Capture the cell that displays the provided text and extract its (x, y) central coordinate. 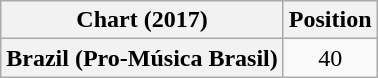
Brazil (Pro-Música Brasil) (142, 58)
Position (330, 20)
40 (330, 58)
Chart (2017) (142, 20)
